Provide the (x, y) coordinate of the cell's center where the given text is located.  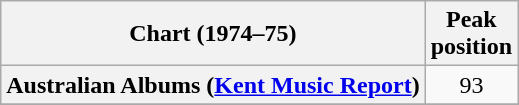
Chart (1974–75) (213, 34)
Peakposition (471, 34)
Australian Albums (Kent Music Report) (213, 85)
93 (471, 85)
